Search for the cell housing the specified text and yield its [x, y] center coordinate. 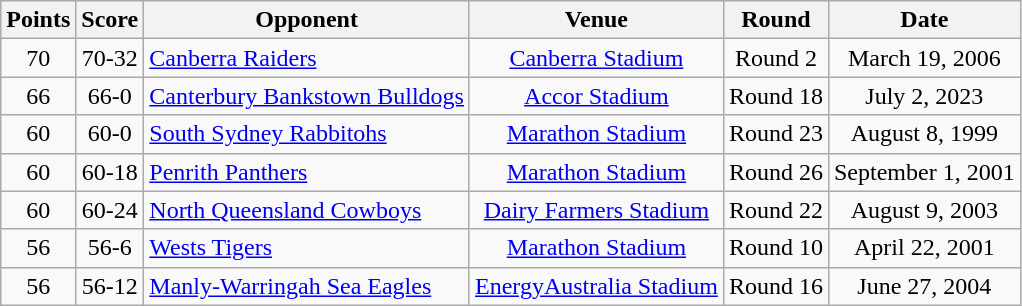
Accor Stadium [596, 96]
Round [776, 20]
August 8, 1999 [924, 134]
Score [110, 20]
60-24 [110, 210]
60-0 [110, 134]
70 [38, 58]
Penrith Panthers [307, 172]
Round 23 [776, 134]
September 1, 2001 [924, 172]
Canterbury Bankstown Bulldogs [307, 96]
South Sydney Rabbitohs [307, 134]
June 27, 2004 [924, 286]
60-18 [110, 172]
Round 18 [776, 96]
Dairy Farmers Stadium [596, 210]
March 19, 2006 [924, 58]
Wests Tigers [307, 248]
Canberra Raiders [307, 58]
56-6 [110, 248]
Canberra Stadium [596, 58]
66-0 [110, 96]
Round 16 [776, 286]
56-12 [110, 286]
Manly-Warringah Sea Eagles [307, 286]
Round 2 [776, 58]
70-32 [110, 58]
Date [924, 20]
Opponent [307, 20]
Round 22 [776, 210]
Points [38, 20]
North Queensland Cowboys [307, 210]
Round 10 [776, 248]
Venue [596, 20]
66 [38, 96]
EnergyAustralia Stadium [596, 286]
July 2, 2023 [924, 96]
Round 26 [776, 172]
April 22, 2001 [924, 248]
August 9, 2003 [924, 210]
